Find where the given text appears and provide that cell's center as (X, Y) coordinate. 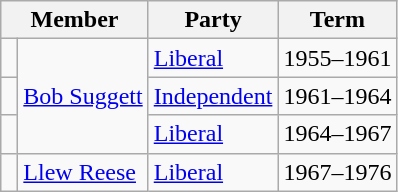
Bob Suggett (83, 96)
Independent (213, 96)
Member (74, 20)
Llew Reese (83, 172)
Term (338, 20)
Party (213, 20)
1961–1964 (338, 96)
1964–1967 (338, 134)
1955–1961 (338, 58)
1967–1976 (338, 172)
